Find where the given text appears and provide that cell's center as [x, y] coordinate. 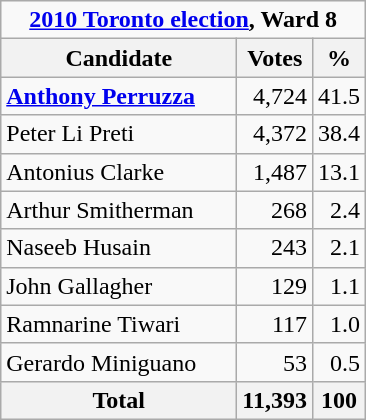
Candidate [119, 58]
1.0 [340, 324]
129 [275, 286]
117 [275, 324]
Anthony Perruzza [119, 96]
38.4 [340, 134]
Gerardo Miniguano [119, 362]
41.5 [340, 96]
Naseeb Husain [119, 248]
Peter Li Preti [119, 134]
Ramnarine Tiwari [119, 324]
Total [119, 400]
John Gallagher [119, 286]
Antonius Clarke [119, 172]
Votes [275, 58]
4,372 [275, 134]
13.1 [340, 172]
268 [275, 210]
1.1 [340, 286]
100 [340, 400]
2.4 [340, 210]
11,393 [275, 400]
1,487 [275, 172]
4,724 [275, 96]
243 [275, 248]
Arthur Smitherman [119, 210]
2010 Toronto election, Ward 8 [184, 20]
2.1 [340, 248]
% [340, 58]
53 [275, 362]
0.5 [340, 362]
